Capture the cell that displays the provided text and extract its [X, Y] central coordinate. 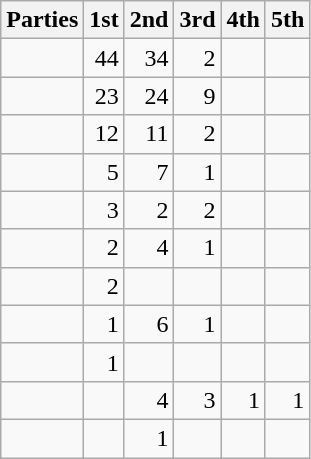
Parties [42, 20]
7 [149, 172]
11 [149, 134]
2nd [149, 20]
4th [243, 20]
23 [104, 96]
9 [198, 96]
3rd [198, 20]
1st [104, 20]
24 [149, 96]
5th [287, 20]
6 [149, 324]
44 [104, 58]
5 [104, 172]
34 [149, 58]
12 [104, 134]
